Pinpoint the cell where the given text exists, returning its [X, Y] midpoint coordinate. 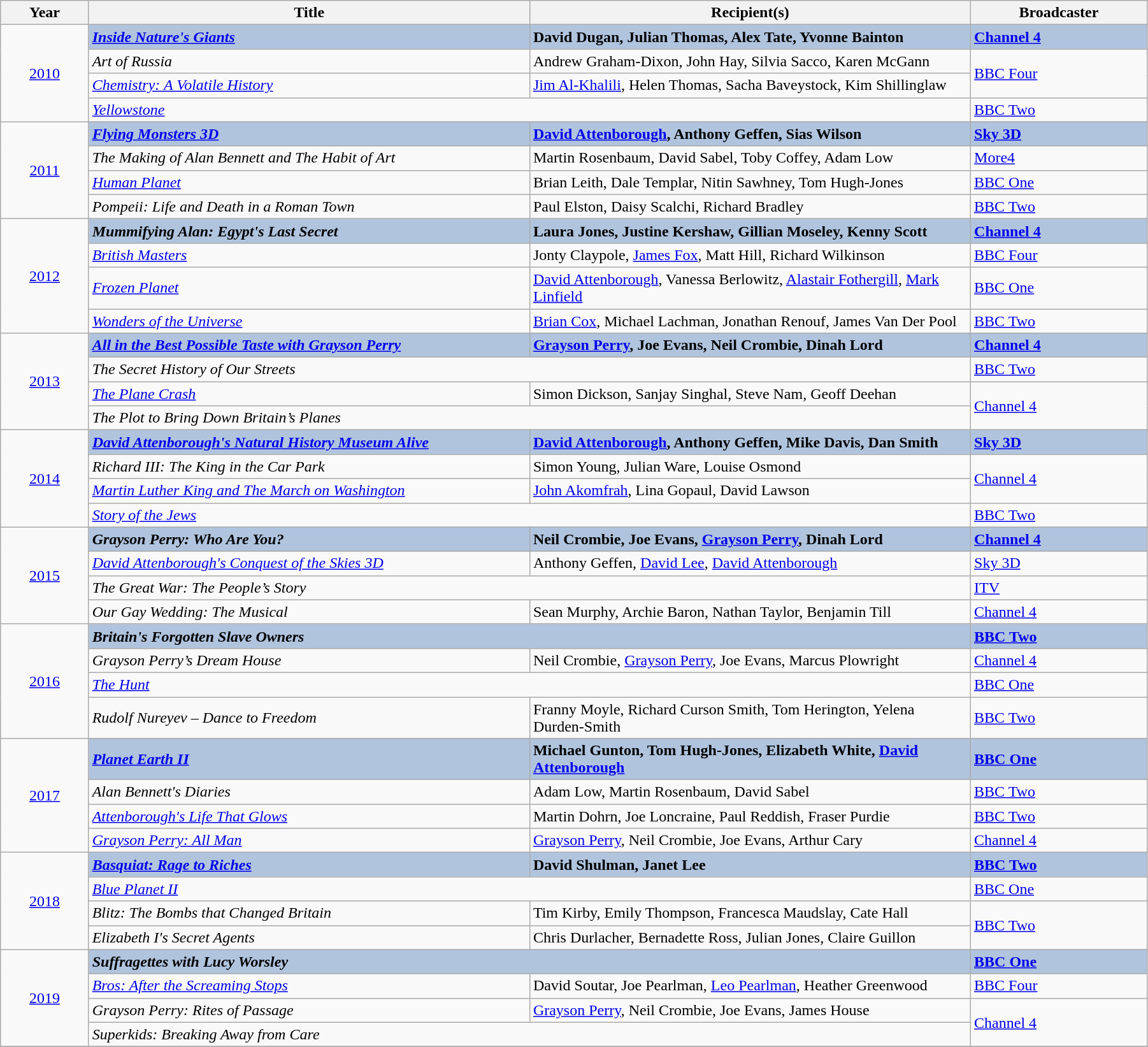
2013 [45, 382]
Sean Murphy, Archie Baron, Nathan Taylor, Benjamin Till [750, 612]
Richard III: The King in the Car Park [309, 466]
Paul Elston, Daisy Scalchi, Richard Bradley [750, 206]
Jonty Claypole, James Fox, Matt Hill, Richard Wilkinson [750, 255]
Martin Rosenbaum, David Sabel, Toby Coffey, Adam Low [750, 158]
Our Gay Wedding: The Musical [309, 612]
David Attenborough's Conquest of the Skies 3D [309, 563]
Recipient(s) [750, 13]
Grayson Perry, Joe Evans, Neil Crombie, Dinah Lord [750, 345]
British Masters [309, 255]
Grayson Perry: Who Are You? [309, 539]
The Hunt [529, 684]
David Attenborough, Vanessa Berlowitz, Alastair Fothergill, Mark Linfield [750, 288]
Pompeii: Life and Death in a Roman Town [309, 206]
Simon Young, Julian Ware, Louise Osmond [750, 466]
All in the Best Possible Taste with Grayson Perry [309, 345]
The Plot to Bring Down Britain’s Planes [529, 418]
David Attenborough's Natural History Museum Alive [309, 442]
Grayson Perry, Neil Crombie, Joe Evans, Arthur Cary [750, 841]
Laura Jones, Justine Kershaw, Gillian Moseley, Kenny Scott [750, 231]
Basquiat: Rage to Riches [309, 865]
Chris Durlacher, Bernadette Ross, Julian Jones, Claire Guillon [750, 937]
Brian Leith, Dale Templar, Nitin Sawhney, Tom Hugh-Jones [750, 182]
Martin Dohrn, Joe Loncraine, Paul Reddish, Fraser Purdie [750, 816]
2014 [45, 479]
The Plane Crash [309, 394]
Bros: After the Screaming Stops [309, 986]
Adam Low, Martin Rosenbaum, David Sabel [750, 792]
Neil Crombie, Joe Evans, Grayson Perry, Dinah Lord [750, 539]
Britain's Forgotten Slave Owners [529, 636]
2019 [45, 998]
Art of Russia [309, 61]
Tim Kirby, Emily Thompson, Francesca Maudslay, Cate Hall [750, 913]
2011 [45, 170]
Blue Planet II [529, 889]
Inside Nature's Giants [309, 37]
Grayson Perry, Neil Crombie, Joe Evans, James House [750, 1010]
Flying Monsters 3D [309, 134]
Chemistry: A Volatile History [309, 85]
Human Planet [309, 182]
David Dugan, Julian Thomas, Alex Tate, Yvonne Bainton [750, 37]
Grayson Perry: All Man [309, 841]
Elizabeth I's Secret Agents [309, 937]
Michael Gunton, Tom Hugh-Jones, Elizabeth White, David Attenborough [750, 760]
The Making of Alan Bennett and The Habit of Art [309, 158]
Frozen Planet [309, 288]
2016 [45, 681]
Wonders of the Universe [309, 321]
2017 [45, 795]
ITV [1059, 588]
2012 [45, 275]
Jim Al-Khalili, Helen Thomas, Sacha Baveystock, Kim Shillinglaw [750, 85]
Year [45, 13]
Anthony Geffen, David Lee, David Attenborough [750, 563]
Alan Bennett's Diaries [309, 792]
Title [309, 13]
Franny Moyle, Richard Curson Smith, Tom Herington, Yelena Durden-Smith [750, 718]
The Great War: The People’s Story [529, 588]
Grayson Perry’s Dream House [309, 660]
Story of the Jews [529, 515]
Martin Luther King and The March on Washington [309, 491]
Andrew Graham-Dixon, John Hay, Silvia Sacco, Karen McGann [750, 61]
Blitz: The Bombs that Changed Britain [309, 913]
Mummifying Alan: Egypt's Last Secret [309, 231]
Yellowstone [529, 110]
David Attenborough, Anthony Geffen, Sias Wilson [750, 134]
The Secret History of Our Streets [529, 370]
John Akomfrah, Lina Gopaul, David Lawson [750, 491]
Planet Earth II [309, 760]
David Attenborough, Anthony Geffen, Mike Davis, Dan Smith [750, 442]
Brian Cox, Michael Lachman, Jonathan Renouf, James Van Der Pool [750, 321]
Superkids: Breaking Away from Care [529, 1034]
David Shulman, Janet Lee [750, 865]
2010 [45, 73]
2018 [45, 901]
Simon Dickson, Sanjay Singhal, Steve Nam, Geoff Deehan [750, 394]
Suffragettes with Lucy Worsley [529, 962]
Attenborough's Life That Glows [309, 816]
2015 [45, 575]
Neil Crombie, Grayson Perry, Joe Evans, Marcus Plowright [750, 660]
Grayson Perry: Rites of Passage [309, 1010]
Rudolf Nureyev – Dance to Freedom [309, 718]
More4 [1059, 158]
Broadcaster [1059, 13]
David Soutar, Joe Pearlman, Leo Pearlman, Heather Greenwood [750, 986]
